Detect which cell encompasses the target text, then output its [X, Y] center coordinate. 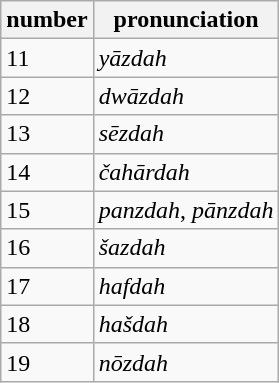
18 [47, 324]
pronunciation [186, 20]
sēzdah [186, 134]
hafdah [186, 286]
nōzdah [186, 362]
panzdah, pānzdah [186, 210]
12 [47, 96]
number [47, 20]
17 [47, 286]
dwāzdah [186, 96]
13 [47, 134]
čahārdah [186, 172]
16 [47, 248]
19 [47, 362]
11 [47, 58]
hašdah [186, 324]
šazdah [186, 248]
14 [47, 172]
15 [47, 210]
yāzdah [186, 58]
